Capture the cell that displays the provided text and extract its [X, Y] central coordinate. 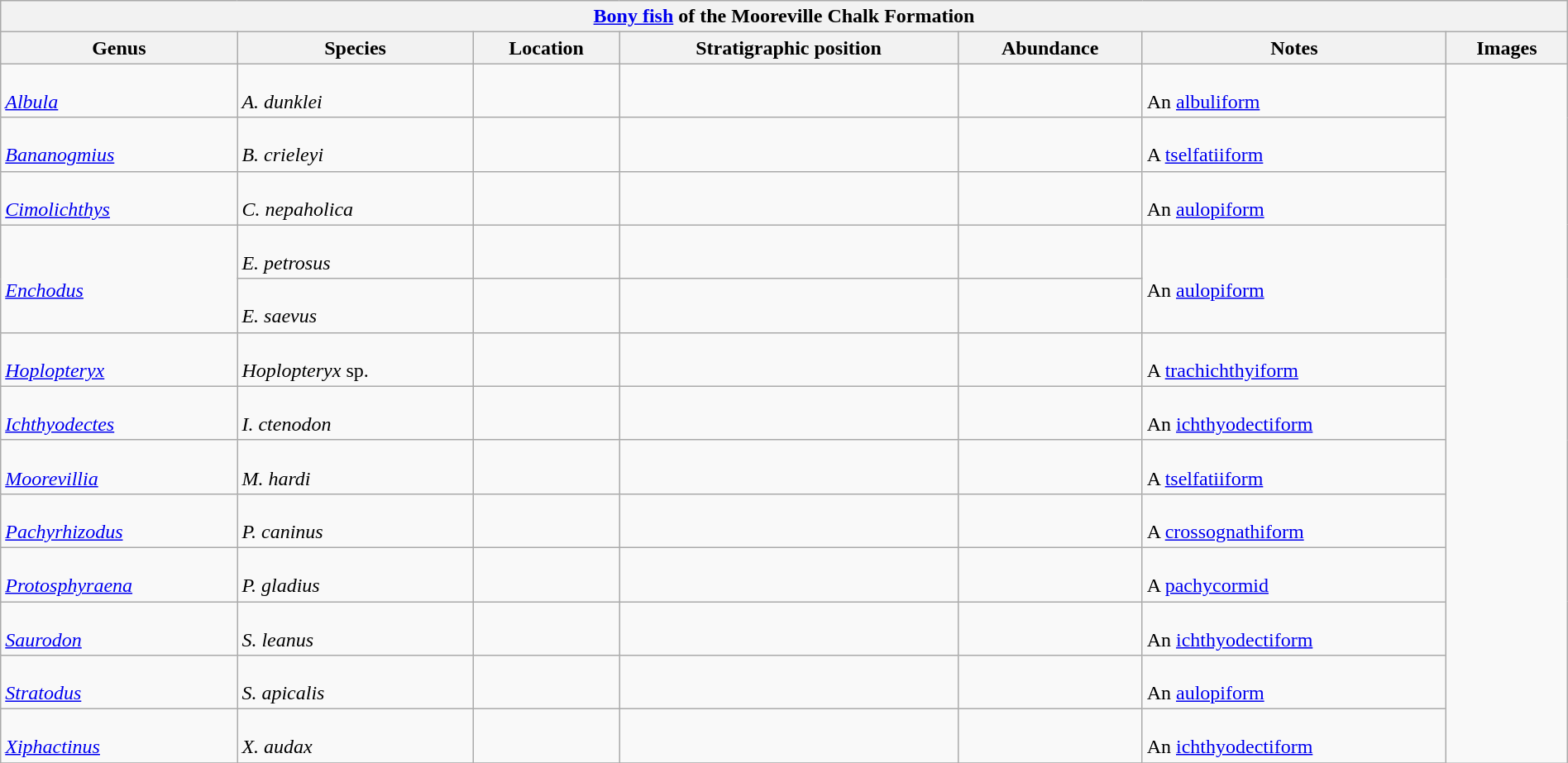
Saurodon [119, 628]
An albuliform [1294, 91]
Enchodus [119, 279]
X. audax [356, 736]
Moorevillia [119, 466]
Ichthyodectes [119, 413]
P. caninus [356, 521]
Bony fish of the Mooreville Chalk Formation [784, 17]
E. saevus [356, 306]
Images [1507, 48]
Pachyrhizodus [119, 521]
S. apicalis [356, 683]
Genus [119, 48]
Protosphyraena [119, 574]
Bananogmius [119, 144]
Stratigraphic position [789, 48]
Stratodus [119, 683]
Hoplopteryx sp. [356, 359]
Albula [119, 91]
Cimolichthys [119, 198]
P. gladius [356, 574]
A trachichthyiform [1294, 359]
C. nepaholica [356, 198]
B. crieleyi [356, 144]
Species [356, 48]
Location [546, 48]
E. petrosus [356, 251]
Abundance [1050, 48]
Hoplopteryx [119, 359]
A. dunklei [356, 91]
S. leanus [356, 628]
I. ctenodon [356, 413]
M. hardi [356, 466]
A crossognathiform [1294, 521]
A pachycormid [1294, 574]
Xiphactinus [119, 736]
Notes [1294, 48]
